Locate the cell with the specified text and output its [x, y] center coordinate. 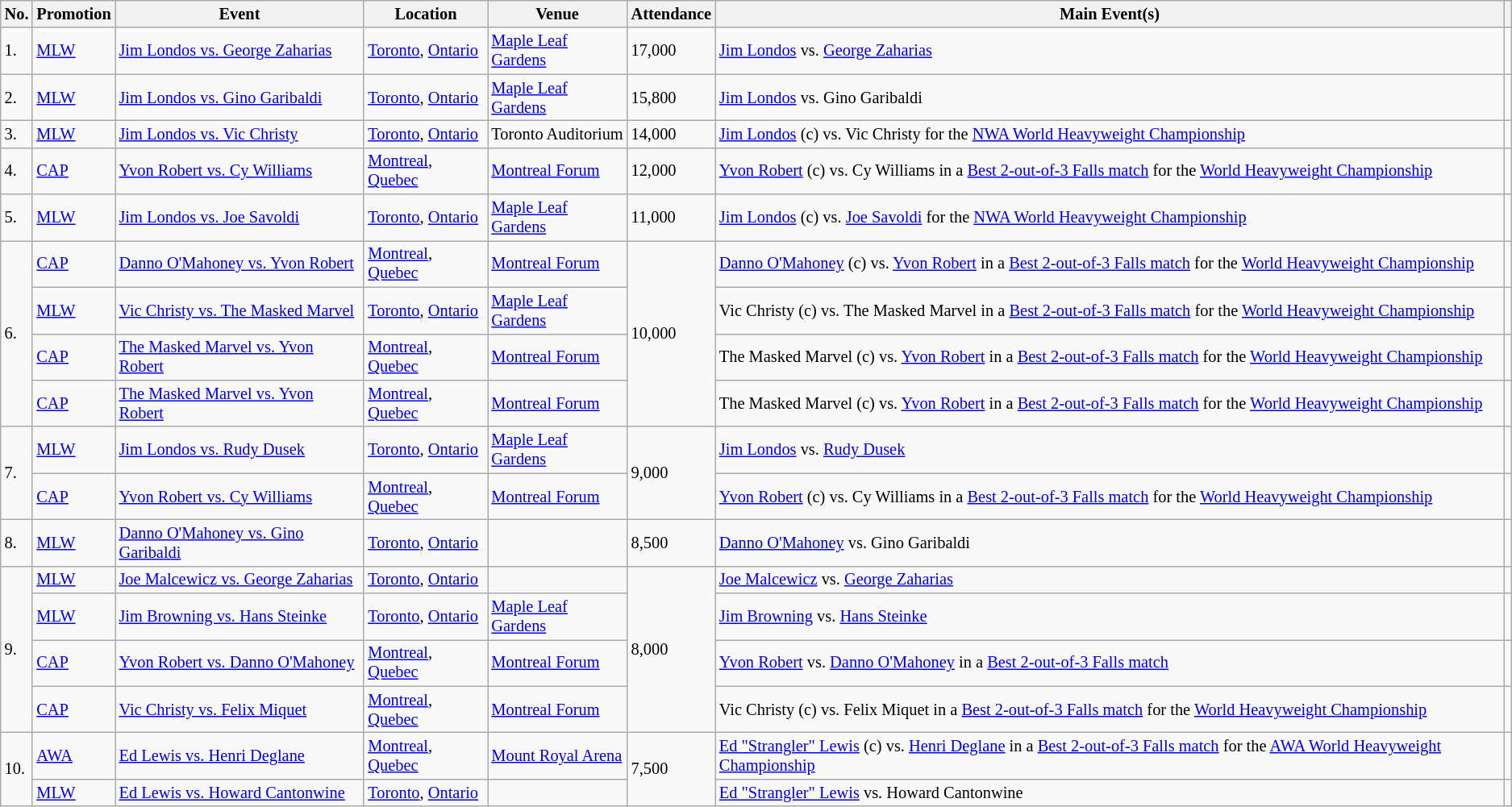
1. [17, 51]
Location [426, 14]
7,500 [671, 769]
8,500 [671, 543]
14,000 [671, 134]
Toronto Auditorium [556, 134]
Promotion [73, 14]
Ed Lewis vs. Henri Deglane [240, 755]
3. [17, 134]
11,000 [671, 218]
Ed "Strangler" Lewis (c) vs. Henri Deglane in a Best 2-out-of-3 Falls match for the AWA World Heavyweight Championship [1110, 755]
Jim Londos vs. Vic Christy [240, 134]
Jim Londos vs. Joe Savoldi [240, 218]
Mount Royal Arena [556, 755]
7. [17, 472]
Yvon Robert vs. Danno O'Mahoney [240, 663]
Vic Christy (c) vs. The Masked Marvel in a Best 2-out-of-3 Falls match for the World Heavyweight Championship [1110, 310]
Ed "Strangler" Lewis vs. Howard Cantonwine [1110, 792]
8,000 [671, 650]
No. [17, 14]
Attendance [671, 14]
4. [17, 171]
10,000 [671, 334]
2. [17, 98]
Vic Christy vs. Felix Miquet [240, 709]
Vic Christy (c) vs. Felix Miquet in a Best 2-out-of-3 Falls match for the World Heavyweight Championship [1110, 709]
Jim Londos (c) vs. Joe Savoldi for the NWA World Heavyweight Championship [1110, 218]
9,000 [671, 472]
10. [17, 769]
8. [17, 543]
9. [17, 650]
Event [240, 14]
Ed Lewis vs. Howard Cantonwine [240, 792]
Jim Londos (c) vs. Vic Christy for the NWA World Heavyweight Championship [1110, 134]
15,800 [671, 98]
6. [17, 334]
Venue [556, 14]
12,000 [671, 171]
5. [17, 218]
Vic Christy vs. The Masked Marvel [240, 310]
Danno O'Mahoney (c) vs. Yvon Robert in a Best 2-out-of-3 Falls match for the World Heavyweight Championship [1110, 264]
Main Event(s) [1110, 14]
Yvon Robert vs. Danno O'Mahoney in a Best 2-out-of-3 Falls match [1110, 663]
17,000 [671, 51]
Danno O'Mahoney vs. Yvon Robert [240, 264]
AWA [73, 755]
